Output the (x, y) coordinate of the center of the cell containing the given text.  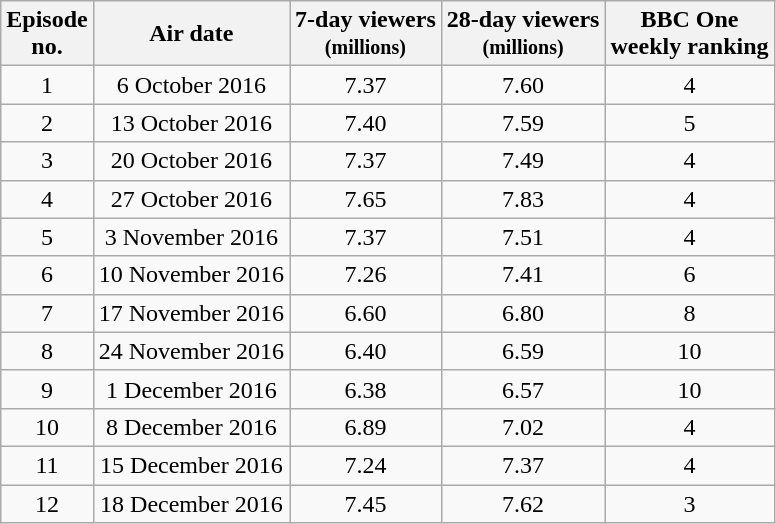
6 October 2016 (191, 85)
Air date (191, 34)
7.24 (366, 465)
BBC Oneweekly ranking (690, 34)
7.65 (366, 199)
6.59 (523, 351)
1 December 2016 (191, 389)
1 (47, 85)
17 November 2016 (191, 313)
6.89 (366, 427)
Episodeno. (47, 34)
7 (47, 313)
6.80 (523, 313)
7.62 (523, 503)
7.45 (366, 503)
27 October 2016 (191, 199)
10 November 2016 (191, 275)
7.51 (523, 237)
7.41 (523, 275)
28-day viewers(millions) (523, 34)
11 (47, 465)
6.60 (366, 313)
8 December 2016 (191, 427)
13 October 2016 (191, 123)
9 (47, 389)
7.26 (366, 275)
6.38 (366, 389)
18 December 2016 (191, 503)
7.02 (523, 427)
6.40 (366, 351)
7.83 (523, 199)
15 December 2016 (191, 465)
7.60 (523, 85)
24 November 2016 (191, 351)
6.57 (523, 389)
7.40 (366, 123)
3 November 2016 (191, 237)
7.49 (523, 161)
2 (47, 123)
20 October 2016 (191, 161)
7.59 (523, 123)
12 (47, 503)
7-day viewers(millions) (366, 34)
